Detect which cell encompasses the target text, then output its [X, Y] center coordinate. 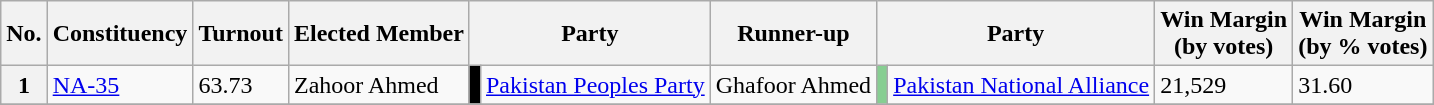
Elected Member [378, 34]
63.73 [241, 85]
No. [24, 34]
Ghafoor Ahmed [793, 85]
Pakistan Peoples Party [595, 85]
Turnout [241, 34]
Runner-up [793, 34]
Win Margin(by % votes) [1363, 34]
Win Margin(by votes) [1224, 34]
31.60 [1363, 85]
NA-35 [120, 85]
Constituency [120, 34]
1 [24, 85]
Zahoor Ahmed [378, 85]
21,529 [1224, 85]
Pakistan National Alliance [1022, 85]
